Capture the cell that displays the provided text and extract its (X, Y) central coordinate. 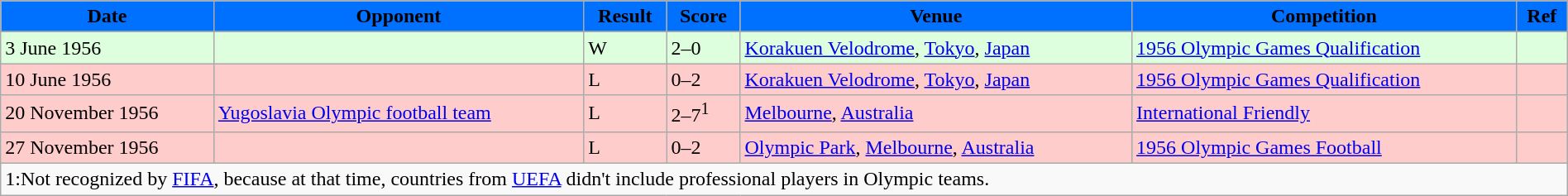
27 November 1956 (108, 147)
2–71 (703, 114)
Result (625, 17)
Ref (1542, 17)
Opponent (399, 17)
Competition (1325, 17)
1:Not recognized by FIFA, because at that time, countries from UEFA didn't include professional players in Olympic teams. (784, 179)
Venue (936, 17)
3 June 1956 (108, 48)
1956 Olympic Games Football (1325, 147)
Date (108, 17)
International Friendly (1325, 114)
Melbourne, Australia (936, 114)
20 November 1956 (108, 114)
2–0 (703, 48)
Olympic Park, Melbourne, Australia (936, 147)
Yugoslavia Olympic football team (399, 114)
10 June 1956 (108, 79)
W (625, 48)
Score (703, 17)
